Return [X, Y] of the center of cell containing provided text 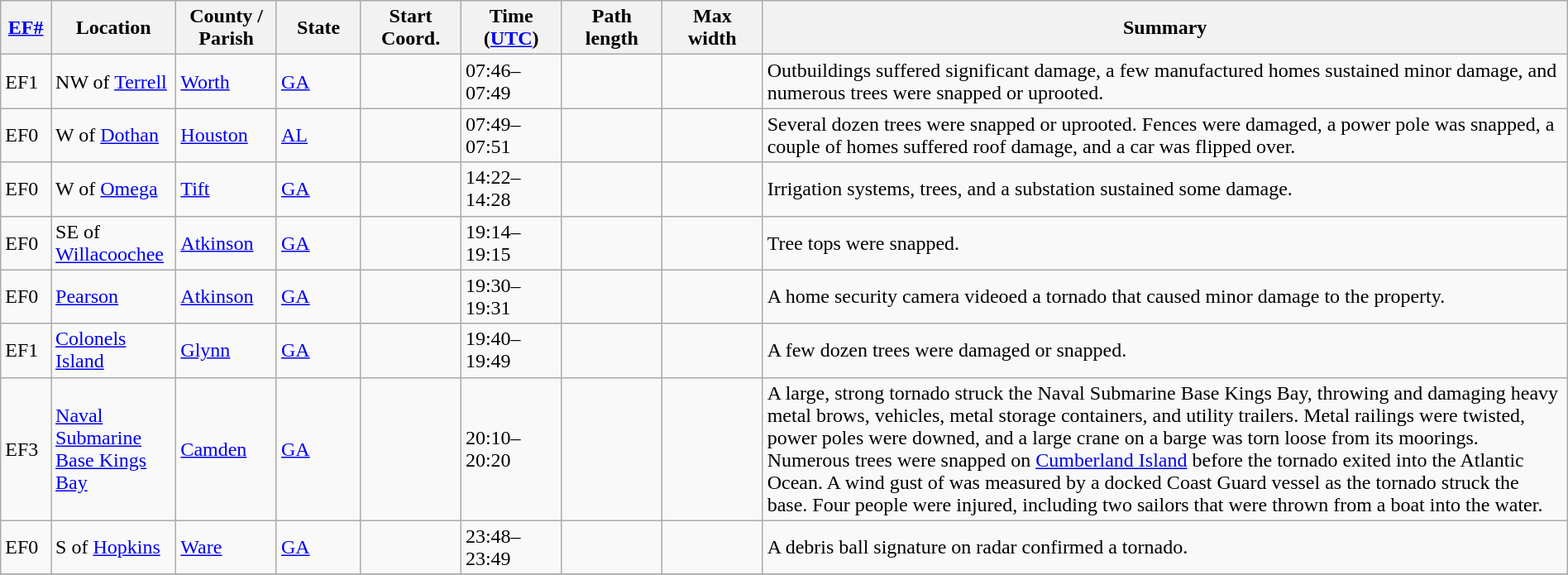
14:22–14:28 [511, 189]
EF# [26, 28]
19:30–19:31 [511, 296]
Worth [227, 81]
A few dozen trees were damaged or snapped. [1164, 351]
Tree tops were snapped. [1164, 243]
Path length [612, 28]
AL [318, 136]
Pearson [114, 296]
SE of Willacoochee [114, 243]
County / Parish [227, 28]
Ware [227, 548]
Irrigation systems, trees, and a substation sustained some damage. [1164, 189]
Max width [713, 28]
Outbuildings suffered significant damage, a few manufactured homes sustained minor damage, and numerous trees were snapped or uprooted. [1164, 81]
Tift [227, 189]
Colonels Island [114, 351]
A home security camera videoed a tornado that caused minor damage to the property. [1164, 296]
W of Dothan [114, 136]
Time (UTC) [511, 28]
Glynn [227, 351]
20:10–20:20 [511, 448]
19:14–19:15 [511, 243]
S of Hopkins [114, 548]
07:49–07:51 [511, 136]
Houston [227, 136]
W of Omega [114, 189]
Naval Submarine Base Kings Bay [114, 448]
Start Coord. [411, 28]
Summary [1164, 28]
State [318, 28]
07:46–07:49 [511, 81]
EF3 [26, 448]
A debris ball signature on radar confirmed a tornado. [1164, 548]
Location [114, 28]
23:48–23:49 [511, 548]
Camden [227, 448]
19:40–19:49 [511, 351]
NW of Terrell [114, 81]
